Provide the (X, Y) coordinate of the cell's center where the given text is located.  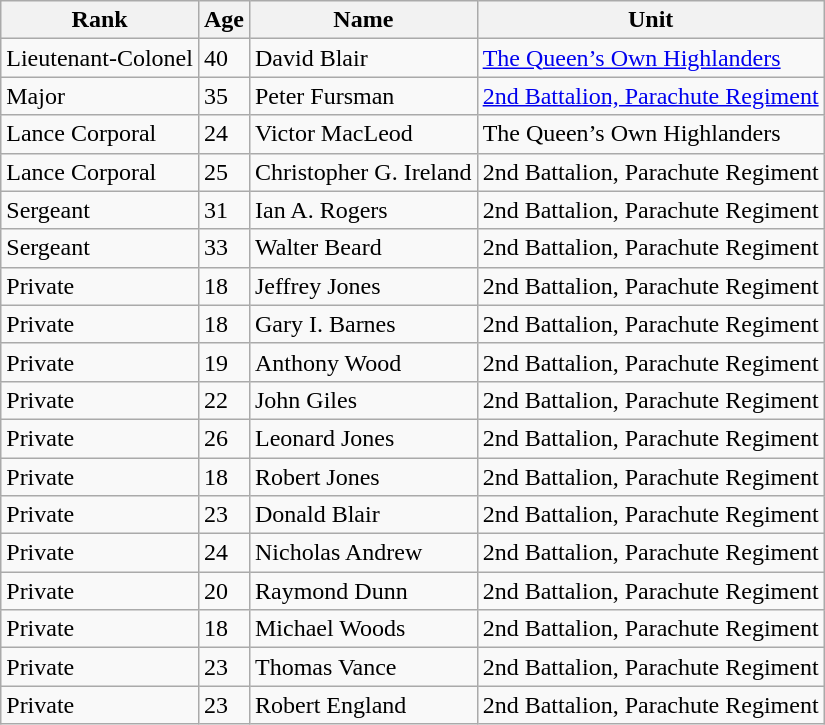
19 (224, 362)
33 (224, 248)
Gary I. Barnes (363, 324)
35 (224, 96)
Donald Blair (363, 515)
26 (224, 438)
Robert Jones (363, 477)
Anthony Wood (363, 362)
Unit (650, 20)
Name (363, 20)
Jeffrey Jones (363, 286)
Age (224, 20)
40 (224, 58)
Walter Beard (363, 248)
John Giles (363, 400)
Michael Woods (363, 629)
Raymond Dunn (363, 591)
Nicholas Andrew (363, 553)
Victor MacLeod (363, 134)
Christopher G. Ireland (363, 172)
Lieutenant-Colonel (100, 58)
Rank (100, 20)
31 (224, 210)
Major (100, 96)
Robert England (363, 705)
25 (224, 172)
David Blair (363, 58)
20 (224, 591)
22 (224, 400)
Leonard Jones (363, 438)
Ian A. Rogers (363, 210)
Peter Fursman (363, 96)
Thomas Vance (363, 667)
